Find where the given text appears and provide that cell's center as [x, y] coordinate. 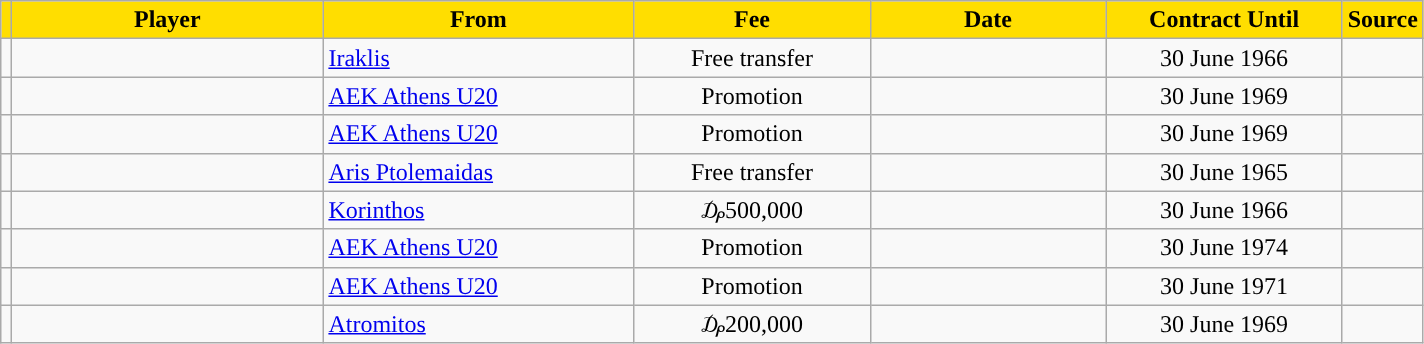
Contract Until [1224, 20]
Date [988, 20]
From [478, 20]
₯500,000 [752, 210]
Aris Ptolemaidas [478, 172]
Fee [752, 20]
Player [168, 20]
Iraklis [478, 58]
30 June 1971 [1224, 286]
Korinthos [478, 210]
₯200,000 [752, 324]
Source [1382, 20]
30 June 1965 [1224, 172]
Atromitos [478, 324]
30 June 1974 [1224, 248]
